Determine the (X, Y) coordinate at the center of the cell enclosing the given text.  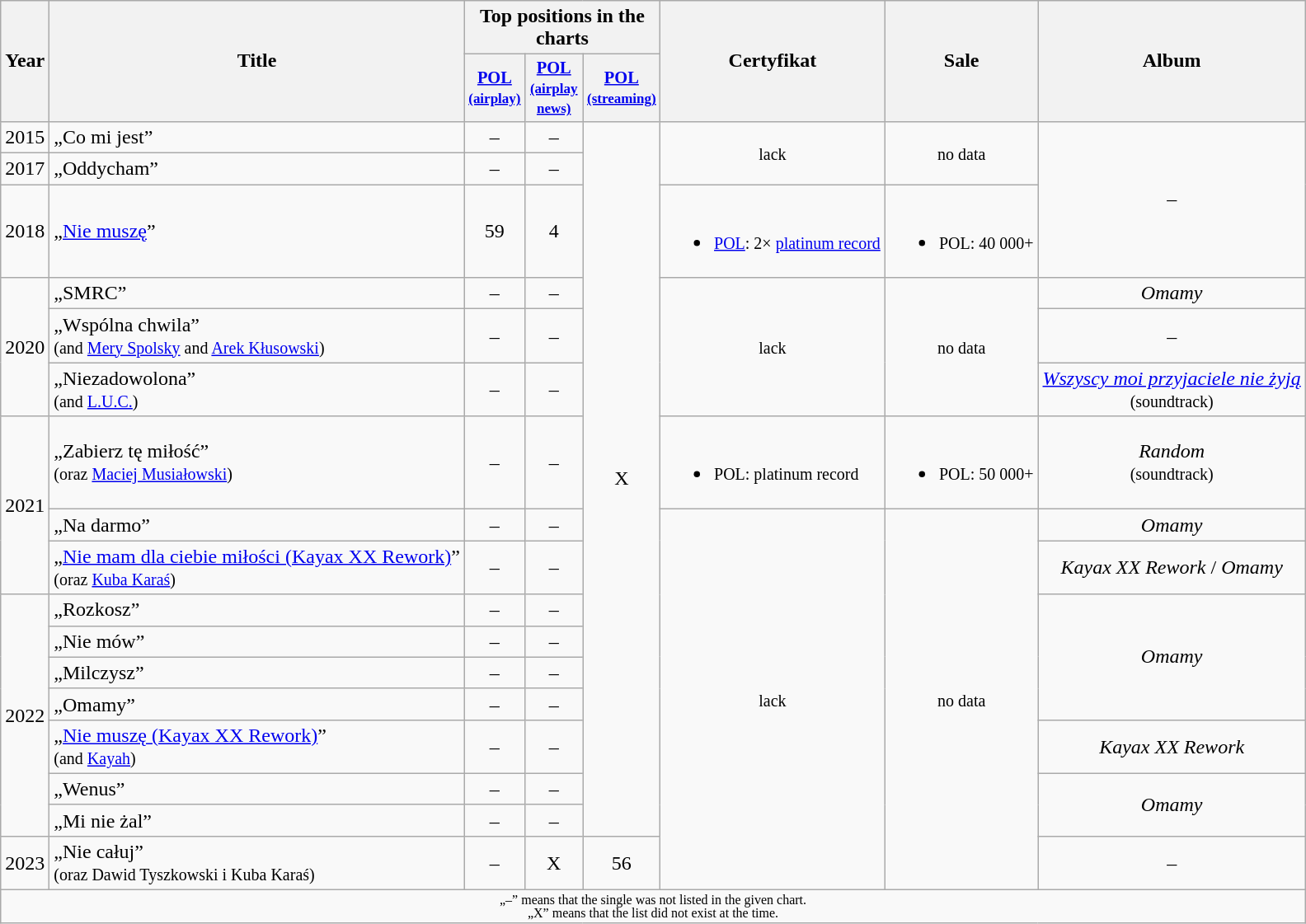
„Wenus” (257, 789)
4 (554, 231)
„Nie muszę” (257, 231)
„Mi nie żal” (257, 820)
POL: 50 000+ (961, 463)
„SMRC” (257, 293)
„Wspólna chwila”(and Mery Spolsky and Arek Kłusowski) (257, 336)
POL(airplaynews) (554, 88)
„Omamy” (257, 704)
2020 (25, 347)
56 (622, 862)
Top positions in the charts (562, 28)
POL: 2× platinum record (773, 231)
Kayax XX Rework (1172, 747)
Year (25, 61)
„Nie całuj”(oraz Dawid Tyszkowski i Kuba Karaś) (257, 862)
2023 (25, 862)
POL(streaming) (622, 88)
„Nie mam dla ciebie miłości (Kayax XX Rework)”(oraz Kuba Karaś) (257, 567)
„Niezadowolona”(and L.U.C.) (257, 389)
Certyfikat (773, 61)
Random(soundtrack) (1172, 463)
POL(airplay) (495, 88)
POL: 40 000+ (961, 231)
„Co mi jest” (257, 137)
Sale (961, 61)
Title (257, 61)
„Milczysz” (257, 673)
„Oddycham” (257, 169)
„Zabierz tę miłość”(oraz Maciej Musiałowski) (257, 463)
„Rozkosz” (257, 610)
Kayax XX Rework / Omamy (1172, 567)
2017 (25, 169)
2015 (25, 137)
2018 (25, 231)
Wszyscy moi przyjaciele nie żyją(soundtrack) (1172, 389)
59 (495, 231)
„Nie muszę (Kayax XX Rework)”(and Kayah) (257, 747)
2022 (25, 715)
„Nie mów” (257, 641)
POL: platinum record (773, 463)
„–” means that the single was not listed in the given chart.„X” means that the list did not exist at the time. (653, 907)
„Na darmo” (257, 525)
Album (1172, 61)
2021 (25, 505)
